For the text-containing cell, return its midpoint in [x, y] coordinate format. 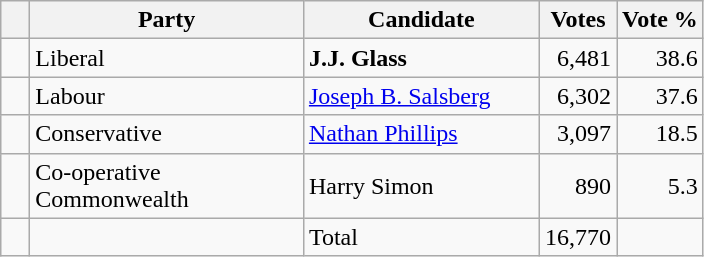
16,770 [578, 237]
38.6 [660, 58]
18.5 [660, 134]
Co-operative Commonwealth [167, 186]
Nathan Phillips [421, 134]
Votes [578, 20]
Total [421, 237]
J.J. Glass [421, 58]
Harry Simon [421, 186]
Conservative [167, 134]
5.3 [660, 186]
Labour [167, 96]
Liberal [167, 58]
Joseph B. Salsberg [421, 96]
3,097 [578, 134]
37.6 [660, 96]
6,302 [578, 96]
Candidate [421, 20]
Vote % [660, 20]
Party [167, 20]
6,481 [578, 58]
890 [578, 186]
